Detect which cell encompasses the target text, then output its (X, Y) center coordinate. 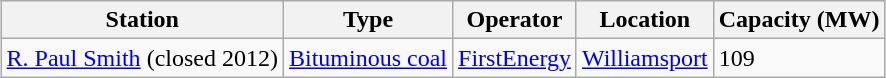
Bituminous coal (368, 58)
Location (644, 20)
Williamsport (644, 58)
Type (368, 20)
R. Paul Smith (closed 2012) (142, 58)
FirstEnergy (515, 58)
Station (142, 20)
109 (799, 58)
Operator (515, 20)
Capacity (MW) (799, 20)
